From the cell containing the given text, extract its center point as (X, Y) coordinate. 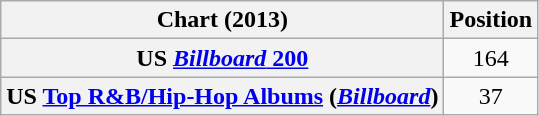
US Top R&B/Hip-Hop Albums (Billboard) (222, 96)
164 (491, 58)
37 (491, 96)
Position (491, 20)
Chart (2013) (222, 20)
US Billboard 200 (222, 58)
